Detect which cell encompasses the target text, then output its (x, y) center coordinate. 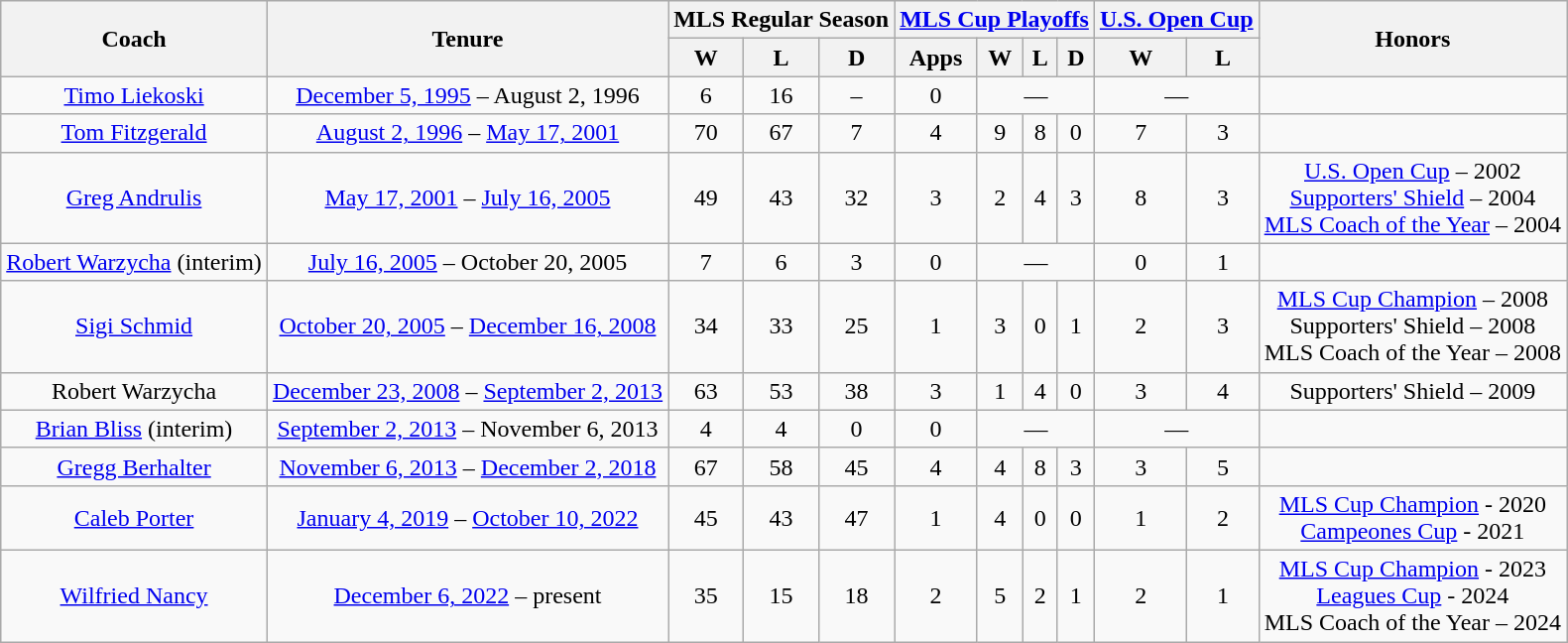
34 (706, 326)
October 20, 2005 – December 16, 2008 (467, 326)
May 17, 2001 – July 16, 2005 (467, 197)
63 (706, 391)
U.S. Open Cup (1176, 20)
53 (782, 391)
January 4, 2019 – October 10, 2022 (467, 518)
58 (782, 466)
Wilfried Nancy (135, 595)
September 2, 2013 – November 6, 2013 (467, 429)
Honors (1412, 39)
November 6, 2013 – December 2, 2018 (467, 466)
MLS Cup Playoffs (995, 20)
Gregg Berhalter (135, 466)
Caleb Porter (135, 518)
U.S. Open Cup – 2002Supporters' Shield – 2004MLS Coach of the Year – 2004 (1412, 197)
Brian Bliss (interim) (135, 429)
47 (857, 518)
38 (857, 391)
49 (706, 197)
Supporters' Shield – 2009 (1412, 391)
Timo Liekoski (135, 95)
Tom Fitzgerald (135, 133)
– (857, 95)
Greg Andrulis (135, 197)
Tenure (467, 39)
25 (857, 326)
18 (857, 595)
MLS Cup Champion – 2008Supporters' Shield – 2008MLS Coach of the Year – 2008 (1412, 326)
70 (706, 133)
MLS Regular Season (782, 20)
July 16, 2005 – October 20, 2005 (467, 262)
August 2, 1996 – May 17, 2001 (467, 133)
Coach (135, 39)
16 (782, 95)
December 23, 2008 – September 2, 2013 (467, 391)
32 (857, 197)
15 (782, 595)
35 (706, 595)
December 6, 2022 – present (467, 595)
MLS Cup Champion - 2020Campeones Cup - 2021 (1412, 518)
Apps (936, 58)
December 5, 1995 – August 2, 1996 (467, 95)
9 (1000, 133)
Robert Warzycha (135, 391)
Robert Warzycha (interim) (135, 262)
Sigi Schmid (135, 326)
MLS Cup Champion - 2023 Leagues Cup - 2024MLS Coach of the Year – 2024 (1412, 595)
33 (782, 326)
